Extract the (X, Y) coordinate from the center of the cell holding the provided text.  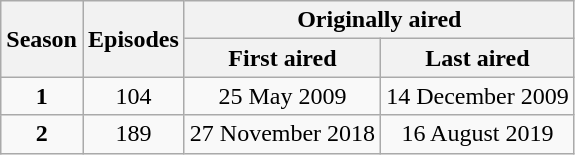
2 (42, 134)
1 (42, 96)
Originally aired (379, 20)
16 August 2019 (478, 134)
Episodes (133, 39)
25 May 2009 (282, 96)
First aired (282, 58)
Last aired (478, 58)
14 December 2009 (478, 96)
104 (133, 96)
189 (133, 134)
27 November 2018 (282, 134)
Season (42, 39)
